Detect which cell encompasses the target text, then output its (X, Y) center coordinate. 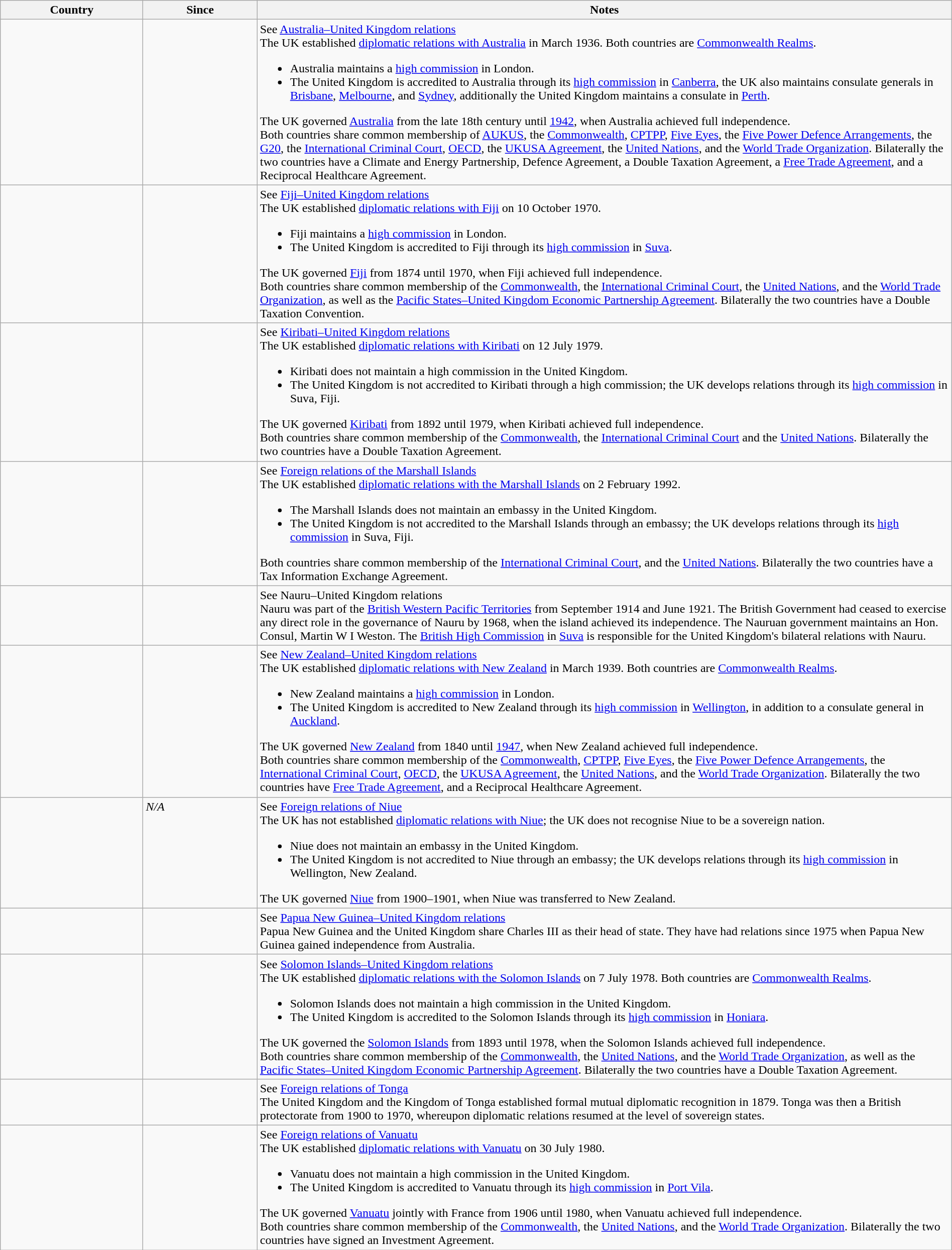
N/A (200, 853)
Notes (605, 10)
Country (72, 10)
Since (200, 10)
